Locate the cell with the specified text and output its [X, Y] center coordinate. 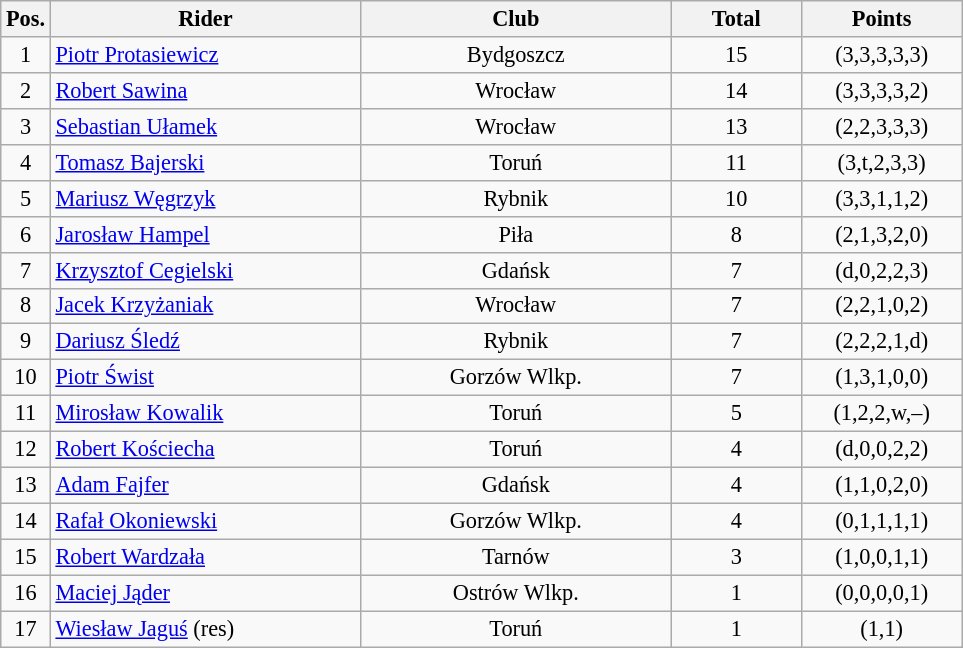
Jarosław Hampel [205, 234]
6 [26, 234]
Mirosław Kowalik [205, 414]
16 [26, 593]
Mariusz Węgrzyk [205, 198]
12 [26, 450]
Dariusz Śledź [205, 342]
Rider [205, 19]
Tomasz Bajerski [205, 162]
(0,1,1,1,1) [881, 521]
(2,2,1,0,2) [881, 306]
(1,1) [881, 629]
Piła [516, 234]
(1,1,0,2,0) [881, 485]
Bydgoszcz [516, 55]
Points [881, 19]
Piotr Protasiewicz [205, 55]
(d,0,0,2,2) [881, 450]
Total [736, 19]
(3,t,2,3,3) [881, 162]
Maciej Jąder [205, 593]
(1,3,1,0,0) [881, 378]
Pos. [26, 19]
Krzysztof Cegielski [205, 270]
(3,3,3,3,3) [881, 55]
2 [26, 90]
(3,3,3,3,2) [881, 90]
Robert Wardzała [205, 557]
Rafał Okoniewski [205, 521]
Adam Fajfer [205, 485]
(0,0,0,0,1) [881, 593]
9 [26, 342]
(1,0,0,1,1) [881, 557]
Club [516, 19]
(1,2,2,w,–) [881, 414]
(2,1,3,2,0) [881, 234]
Sebastian Ułamek [205, 126]
Robert Sawina [205, 90]
Robert Kościecha [205, 450]
Jacek Krzyżaniak [205, 306]
17 [26, 629]
(2,2,3,3,3) [881, 126]
Ostrów Wlkp. [516, 593]
Tarnów [516, 557]
Wiesław Jaguś (res) [205, 629]
(d,0,2,2,3) [881, 270]
Piotr Świst [205, 378]
(2,2,2,1,d) [881, 342]
(3,3,1,1,2) [881, 198]
